Return (x, y) of the center of cell containing provided text 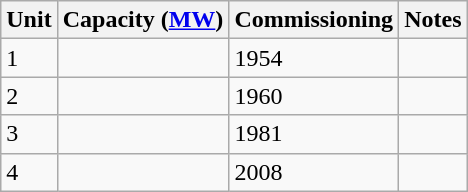
1981 (314, 134)
4 (29, 172)
2008 (314, 172)
Capacity (MW) (143, 20)
2 (29, 96)
1960 (314, 96)
Notes (433, 20)
1954 (314, 58)
3 (29, 134)
Commissioning (314, 20)
Unit (29, 20)
1 (29, 58)
